Pinpoint the cell where the given text exists, returning its (X, Y) midpoint coordinate. 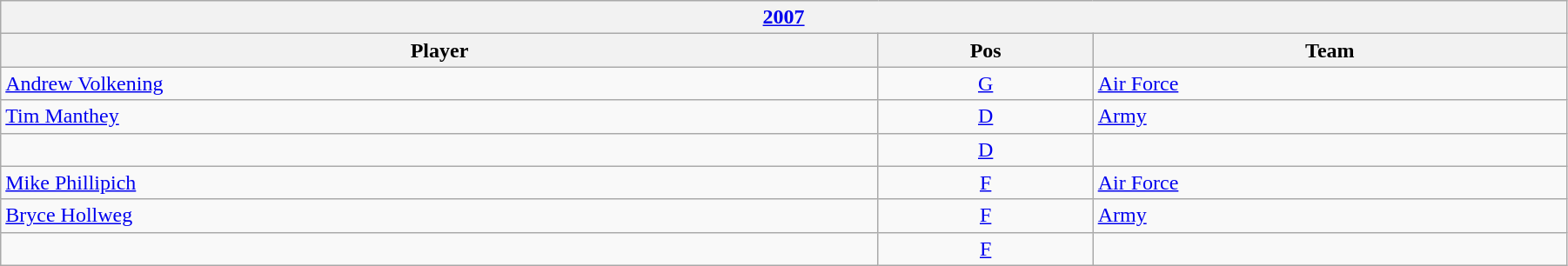
2007 (784, 17)
Pos (985, 50)
Mike Phillipich (439, 183)
Team (1330, 50)
Player (439, 50)
Andrew Volkening (439, 83)
Tim Manthey (439, 116)
Bryce Hollweg (439, 216)
G (985, 83)
